Locate the cell with the specified text and output its (x, y) center coordinate. 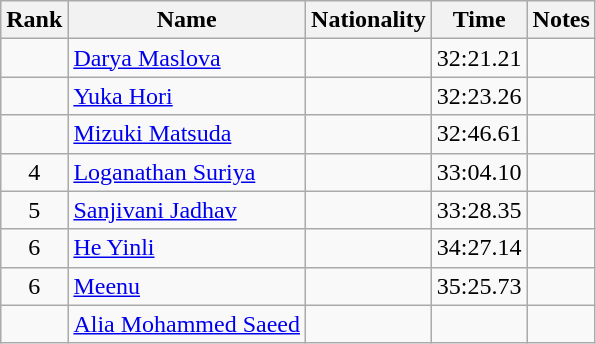
32:46.61 (479, 134)
4 (34, 172)
Sanjivani Jadhav (187, 210)
He Yinli (187, 248)
Alia Mohammed Saeed (187, 324)
Meenu (187, 286)
Nationality (369, 20)
Mizuki Matsuda (187, 134)
34:27.14 (479, 248)
Time (479, 20)
Rank (34, 20)
Yuka Hori (187, 96)
Loganathan Suriya (187, 172)
Name (187, 20)
Darya Maslova (187, 58)
33:28.35 (479, 210)
35:25.73 (479, 286)
Notes (561, 20)
32:23.26 (479, 96)
32:21.21 (479, 58)
33:04.10 (479, 172)
5 (34, 210)
